Determine the [X, Y] coordinate at the center of the cell enclosing the given text.  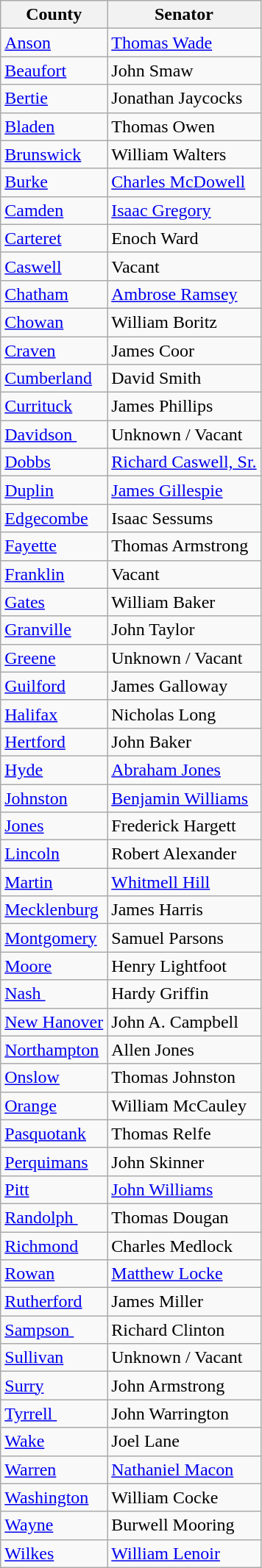
Lincoln [54, 854]
Randolph [54, 1217]
William Cocke [184, 1497]
Bladen [54, 126]
William McCauley [184, 1106]
Wake [54, 1442]
Richmond [54, 1246]
James Coor [184, 351]
Wayne [54, 1525]
Hertford [54, 742]
James Miller [184, 1302]
Hyde [54, 770]
James Gillespie [184, 490]
Charles McDowell [184, 182]
Henry Lightfoot [184, 966]
Fayette [54, 546]
Pitt [54, 1189]
Caswell [54, 266]
Richard Caswell, Sr. [184, 462]
William Baker [184, 602]
Matthew Locke [184, 1274]
Carteret [54, 238]
Abraham Jones [184, 770]
Joel Lane [184, 1442]
Dobbs [54, 462]
Nash [54, 994]
Gates [54, 602]
Thomas Relfe [184, 1134]
Chowan [54, 322]
Thomas Armstrong [184, 546]
Enoch Ward [184, 238]
Johnston [54, 798]
Isaac Sessums [184, 518]
William Boritz [184, 322]
Washington [54, 1497]
Richard Clinton [184, 1330]
James Harris [184, 910]
County [54, 15]
Samuel Parsons [184, 938]
Moore [54, 966]
Charles Medlock [184, 1246]
Jones [54, 826]
Cumberland [54, 379]
Edgecombe [54, 518]
Halifax [54, 714]
Nicholas Long [184, 714]
James Phillips [184, 407]
Allen Jones [184, 1050]
Anson [54, 43]
Martin [54, 882]
Whitmell Hill [184, 882]
Ambrose Ramsey [184, 294]
Benjamin Williams [184, 798]
Beaufort [54, 71]
Thomas Wade [184, 43]
Currituck [54, 407]
Brunswick [54, 154]
Greene [54, 658]
John Warrington [184, 1414]
Thomas Dougan [184, 1217]
Chatham [54, 294]
Orange [54, 1106]
John Skinner [184, 1161]
John Baker [184, 742]
Frederick Hargett [184, 826]
Thomas Johnston [184, 1078]
Tyrrell [54, 1414]
Warren [54, 1469]
John Taylor [184, 630]
Pasquotank [54, 1134]
Camden [54, 210]
John A. Campbell [184, 1022]
Wilkes [54, 1553]
Onslow [54, 1078]
Mecklenburg [54, 910]
William Walters [184, 154]
Sampson [54, 1330]
Isaac Gregory [184, 210]
Guilford [54, 686]
Montgomery [54, 938]
David Smith [184, 379]
James Galloway [184, 686]
John Smaw [184, 71]
William Lenoir [184, 1553]
Davidson [54, 434]
Duplin [54, 490]
Perquimans [54, 1161]
Northampton [54, 1050]
Thomas Owen [184, 126]
Nathaniel Macon [184, 1469]
John Armstrong [184, 1386]
Robert Alexander [184, 854]
Surry [54, 1386]
John Williams [184, 1189]
Granville [54, 630]
Jonathan Jaycocks [184, 99]
Senator [184, 15]
Sullivan [54, 1358]
Rowan [54, 1274]
Hardy Griffin [184, 994]
Burke [54, 182]
New Hanover [54, 1022]
Bertie [54, 99]
Burwell Mooring [184, 1525]
Craven [54, 351]
Rutherford [54, 1302]
Franklin [54, 574]
